For the text-containing cell, return its midpoint in [x, y] coordinate format. 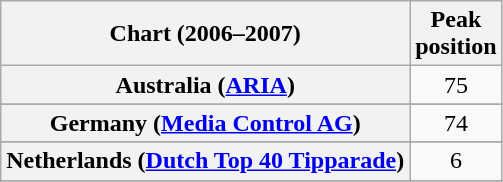
Chart (2006–2007) [206, 34]
Germany (Media Control AG) [206, 123]
75 [456, 85]
6 [456, 161]
Netherlands (Dutch Top 40 Tipparade) [206, 161]
Peakposition [456, 34]
Australia (ARIA) [206, 85]
74 [456, 123]
